Search for the cell housing the specified text and yield its (x, y) center coordinate. 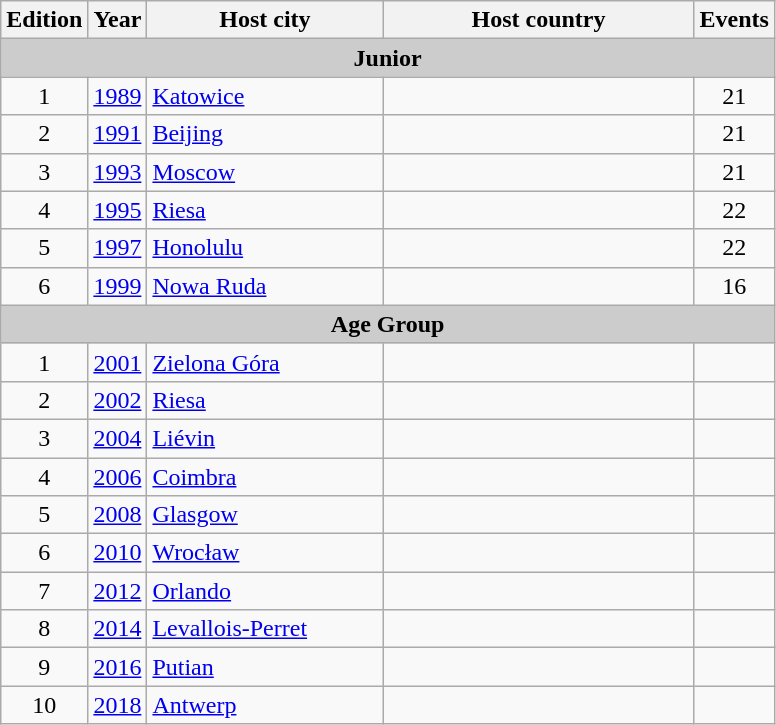
9 (44, 667)
1995 (118, 210)
8 (44, 629)
2001 (118, 362)
10 (44, 705)
2004 (118, 438)
1997 (118, 248)
Katowice (265, 96)
Zielona Góra (265, 362)
Junior (388, 58)
2008 (118, 515)
Honolulu (265, 248)
Putian (265, 667)
2016 (118, 667)
2010 (118, 553)
1989 (118, 96)
Host country (538, 20)
16 (734, 286)
Nowa Ruda (265, 286)
1999 (118, 286)
2002 (118, 400)
2012 (118, 591)
Glasgow (265, 515)
Orlando (265, 591)
Moscow (265, 172)
7 (44, 591)
2006 (118, 477)
Year (118, 20)
Coimbra (265, 477)
1991 (118, 134)
Edition (44, 20)
1993 (118, 172)
Wrocław (265, 553)
Antwerp (265, 705)
Host city (265, 20)
2018 (118, 705)
Liévin (265, 438)
2014 (118, 629)
Levallois-Perret (265, 629)
Age Group (388, 324)
Beijing (265, 134)
Events (734, 20)
